Determine the [x, y] coordinate at the center of the cell enclosing the given text.  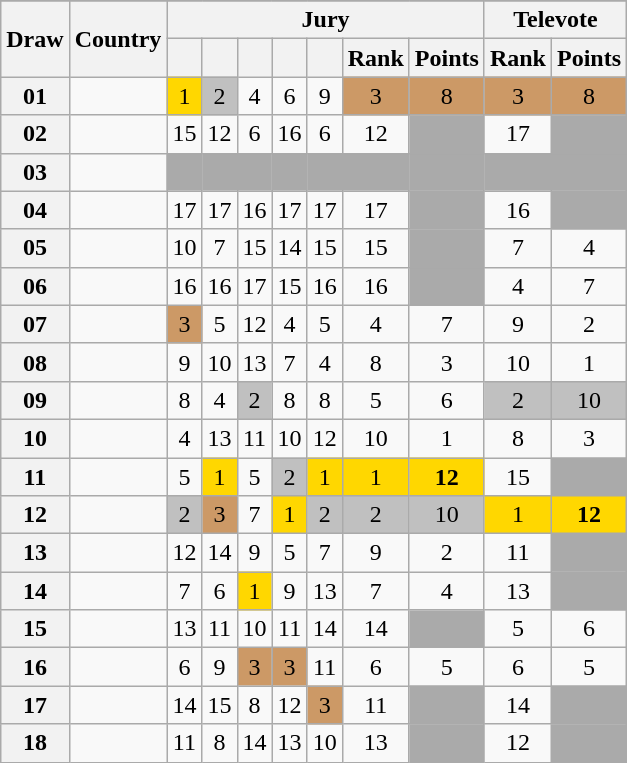
18 [35, 743]
01 [35, 96]
04 [35, 210]
Televote [555, 20]
06 [35, 286]
08 [35, 362]
05 [35, 248]
09 [35, 400]
07 [35, 324]
Country [118, 39]
03 [35, 172]
02 [35, 134]
Jury [326, 20]
Draw [35, 39]
